Detect which cell encompasses the target text, then output its (x, y) center coordinate. 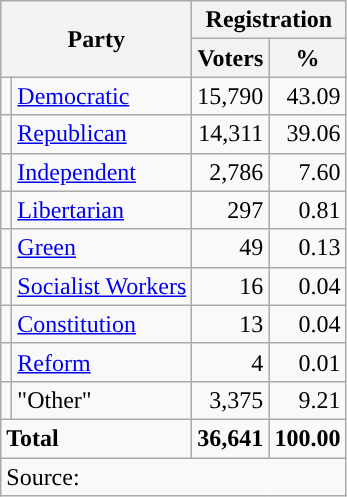
4 (230, 362)
39.06 (308, 134)
3,375 (230, 400)
2,786 (230, 172)
Registration (269, 20)
% (308, 58)
"Other" (102, 400)
0.01 (308, 362)
14,311 (230, 134)
Green (102, 248)
7.60 (308, 172)
Source: (174, 477)
297 (230, 210)
Socialist Workers (102, 286)
0.81 (308, 210)
16 (230, 286)
36,641 (230, 438)
Republican (102, 134)
100.00 (308, 438)
0.13 (308, 248)
Independent (102, 172)
Libertarian (102, 210)
15,790 (230, 96)
Democratic (102, 96)
43.09 (308, 96)
Voters (230, 58)
49 (230, 248)
Reform (102, 362)
Constitution (102, 324)
9.21 (308, 400)
Party (96, 39)
Total (96, 438)
13 (230, 324)
